Scan for the cell matching the given text and deliver its [X, Y] coordinate at center. 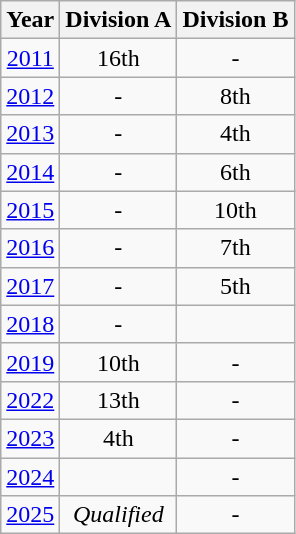
2013 [30, 134]
2018 [30, 324]
7th [236, 248]
8th [236, 96]
2015 [30, 210]
2016 [30, 248]
Qualified [118, 515]
2019 [30, 362]
2012 [30, 96]
16th [118, 58]
2024 [30, 477]
2011 [30, 58]
Division B [236, 20]
Year [30, 20]
Division A [118, 20]
6th [236, 172]
13th [118, 400]
2014 [30, 172]
5th [236, 286]
2017 [30, 286]
2025 [30, 515]
2022 [30, 400]
2023 [30, 438]
